For the text-containing cell, return its midpoint in (X, Y) coordinate format. 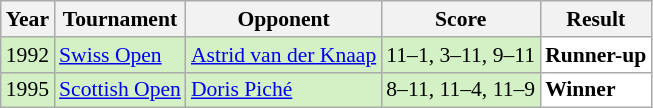
Opponent (284, 19)
8–11, 11–4, 11–9 (460, 90)
1995 (28, 90)
Tournament (120, 19)
Score (460, 19)
Doris Piché (284, 90)
Scottish Open (120, 90)
1992 (28, 55)
Runner-up (596, 55)
Year (28, 19)
Astrid van der Knaap (284, 55)
Result (596, 19)
Winner (596, 90)
11–1, 3–11, 9–11 (460, 55)
Swiss Open (120, 55)
